Output the [x, y] coordinate of the center of the cell containing the given text.  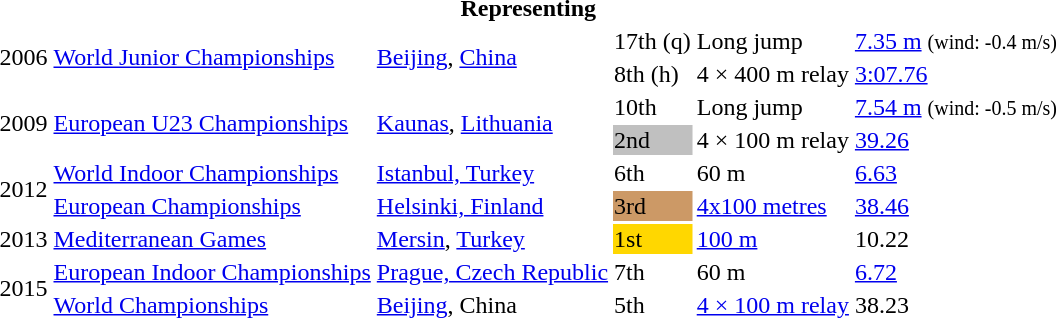
Mersin, Turkey [492, 239]
4x100 metres [772, 206]
17th (q) [653, 41]
3rd [653, 206]
8th (h) [653, 74]
European U23 Championships [212, 124]
World Indoor Championships [212, 173]
6th [653, 173]
10th [653, 107]
Beijing, China [492, 58]
2nd [653, 140]
World Junior Championships [212, 58]
European Indoor Championships [212, 272]
Istanbul, Turkey [492, 173]
7th [653, 272]
Mediterranean Games [212, 239]
European Championships [212, 206]
1st [653, 239]
4 × 400 m relay [772, 74]
Prague, Czech Republic [492, 272]
4 × 100 m relay [772, 140]
Helsinki, Finland [492, 206]
100 m [772, 239]
Kaunas, Lithuania [492, 124]
